Find where the given text appears and provide that cell's center as (x, y) coordinate. 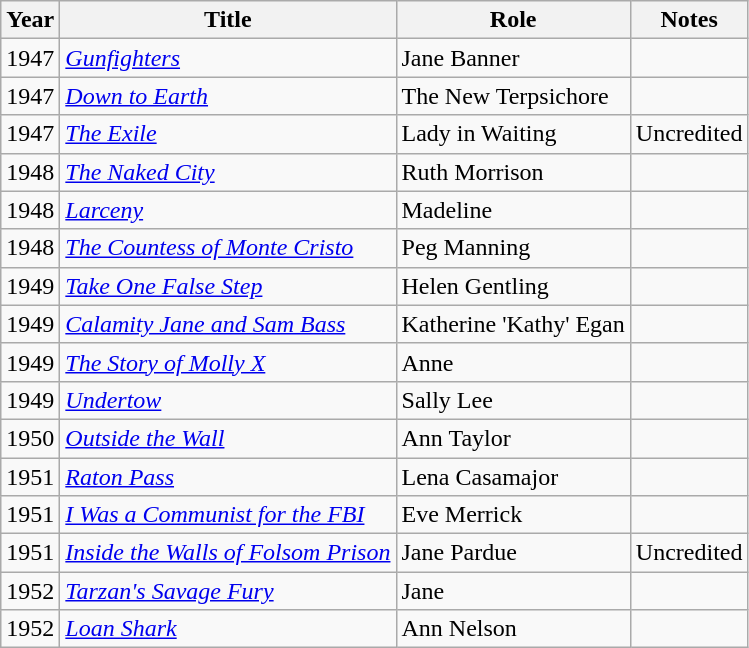
Loan Shark (228, 629)
Helen Gentling (513, 286)
Anne (513, 362)
1950 (30, 438)
Down to Earth (228, 96)
Notes (689, 20)
Lady in Waiting (513, 134)
Peg Manning (513, 248)
Role (513, 20)
Inside the Walls of Folsom Prison (228, 553)
Madeline (513, 210)
The Naked City (228, 172)
The Exile (228, 134)
The Countess of Monte Cristo (228, 248)
Katherine 'Kathy' Egan (513, 324)
Title (228, 20)
Outside the Wall (228, 438)
Raton Pass (228, 477)
Jane Banner (513, 58)
Ann Nelson (513, 629)
Jane (513, 591)
Jane Pardue (513, 553)
The Story of Molly X (228, 362)
Year (30, 20)
Take One False Step (228, 286)
Eve Merrick (513, 515)
The New Terpsichore (513, 96)
Ruth Morrison (513, 172)
Ann Taylor (513, 438)
Calamity Jane and Sam Bass (228, 324)
Undertow (228, 400)
I Was a Communist for the FBI (228, 515)
Lena Casamajor (513, 477)
Gunfighters (228, 58)
Sally Lee (513, 400)
Larceny (228, 210)
Tarzan's Savage Fury (228, 591)
